Find where the given text appears and provide that cell's center as [x, y] coordinate. 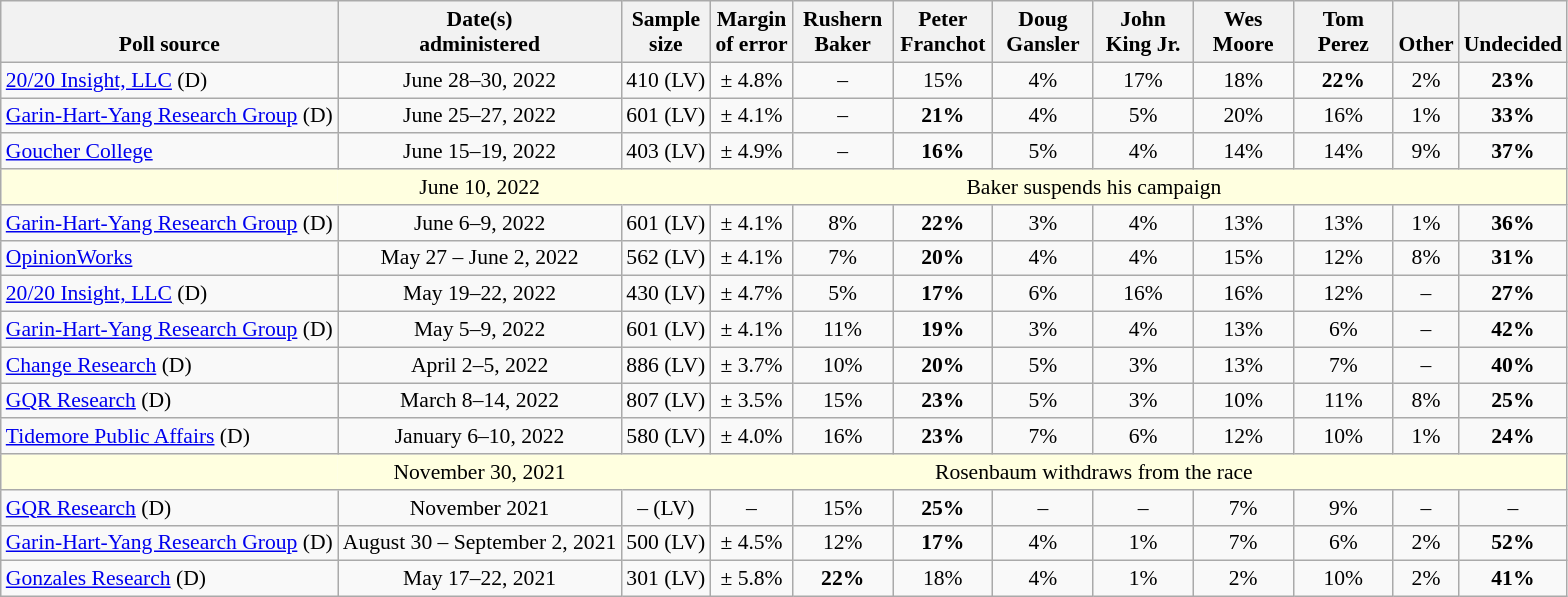
Baker suspends his campaign [1094, 187]
36% [1513, 223]
June 25–27, 2022 [480, 116]
August 30 – September 2, 2021 [480, 543]
Date(s)administered [480, 32]
24% [1513, 437]
June 6–9, 2022 [480, 223]
JohnKing Jr. [1143, 32]
± 4.8% [751, 80]
May 27 – June 2, 2022 [480, 258]
May 5–9, 2022 [480, 330]
500 (LV) [666, 543]
562 (LV) [666, 258]
Other [1426, 32]
37% [1513, 152]
430 (LV) [666, 294]
April 2–5, 2022 [480, 365]
June 15–19, 2022 [480, 152]
31% [1513, 258]
27% [1513, 294]
41% [1513, 579]
403 (LV) [666, 152]
TomPerez [1343, 32]
– (LV) [666, 508]
± 4.9% [751, 152]
May 17–22, 2021 [480, 579]
PeterFranchot [943, 32]
21% [943, 116]
± 3.5% [751, 401]
Poll source [170, 32]
410 (LV) [666, 80]
Rosenbaum withdraws from the race [1094, 472]
RushernBaker [843, 32]
March 8–14, 2022 [480, 401]
Change Research (D) [170, 365]
January 6–10, 2022 [480, 437]
42% [1513, 330]
52% [1513, 543]
Samplesize [666, 32]
May 19–22, 2022 [480, 294]
June 28–30, 2022 [480, 80]
40% [1513, 365]
OpinionWorks [170, 258]
Tidemore Public Affairs (D) [170, 437]
Gonzales Research (D) [170, 579]
WesMoore [1243, 32]
± 4.7% [751, 294]
± 4.5% [751, 543]
November 30, 2021 [480, 472]
301 (LV) [666, 579]
± 3.7% [751, 365]
580 (LV) [666, 437]
Marginof error [751, 32]
19% [943, 330]
Goucher College [170, 152]
807 (LV) [666, 401]
886 (LV) [666, 365]
June 10, 2022 [480, 187]
DougGansler [1043, 32]
± 4.0% [751, 437]
± 5.8% [751, 579]
33% [1513, 116]
November 2021 [480, 508]
Undecided [1513, 32]
